Output the [x, y] coordinate of the center of the cell containing the given text.  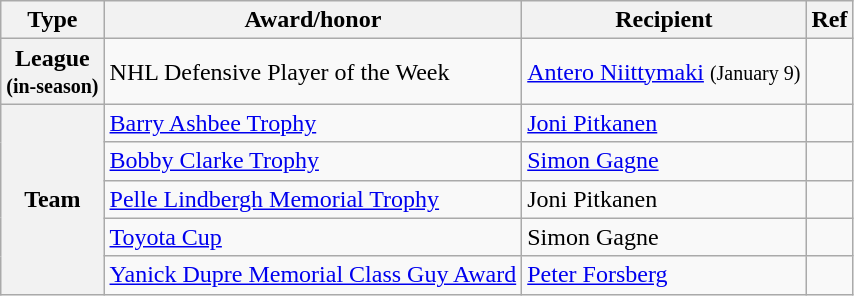
Pelle Lindbergh Memorial Trophy [313, 199]
Bobby Clarke Trophy [313, 161]
Toyota Cup [313, 237]
Peter Forsberg [664, 275]
Award/honor [313, 20]
Type [52, 20]
Ref [830, 20]
Team [52, 199]
Barry Ashbee Trophy [313, 123]
Antero Niittymaki (January 9) [664, 72]
Recipient [664, 20]
NHL Defensive Player of the Week [313, 72]
Yanick Dupre Memorial Class Guy Award [313, 275]
League(in-season) [52, 72]
